Detect which cell encompasses the target text, then output its [X, Y] center coordinate. 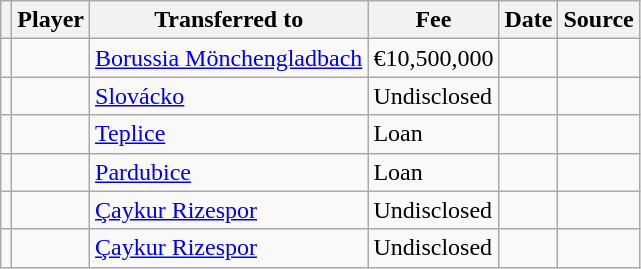
Teplice [229, 134]
€10,500,000 [434, 58]
Fee [434, 20]
Pardubice [229, 172]
Transferred to [229, 20]
Source [598, 20]
Date [528, 20]
Slovácko [229, 96]
Borussia Mönchengladbach [229, 58]
Player [51, 20]
